Provide the (X, Y) coordinate of the cell's center where the given text is located.  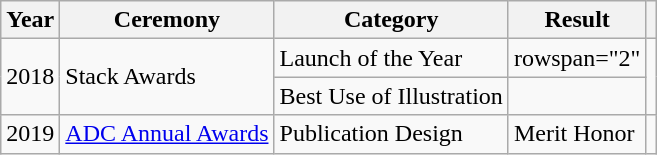
rowspan="2" (577, 58)
ADC Annual Awards (167, 134)
Launch of the Year (391, 58)
2019 (30, 134)
Year (30, 20)
Ceremony (167, 20)
Best Use of Illustration (391, 96)
Result (577, 20)
Merit Honor (577, 134)
2018 (30, 77)
Publication Design (391, 134)
Category (391, 20)
Stack Awards (167, 77)
